Search for the cell housing the specified text and yield its [x, y] center coordinate. 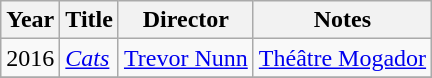
Cats [90, 58]
Notes [342, 20]
2016 [30, 58]
Théâtre Mogador [342, 58]
Year [30, 20]
Title [90, 20]
Director [186, 20]
Trevor Nunn [186, 58]
